Find where the given text appears and provide that cell's center as (X, Y) coordinate. 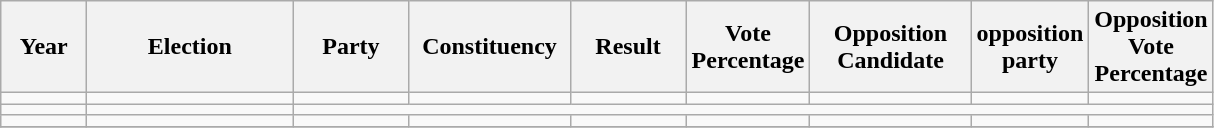
Party (351, 47)
Constituency (490, 47)
Election (190, 47)
opposition party (1030, 47)
Result (628, 47)
Opposition Candidate (890, 47)
Year (44, 47)
Opposition Vote Percentage (1151, 47)
Vote Percentage (748, 47)
